Return (x, y) of the center of cell containing provided text 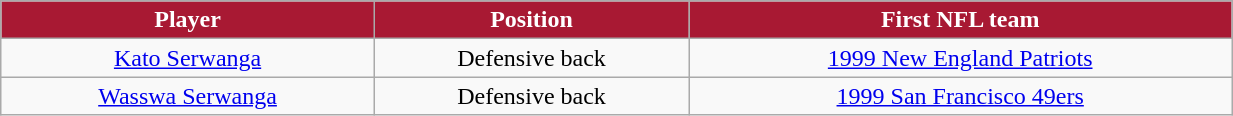
First NFL team (960, 20)
1999 San Francisco 49ers (960, 96)
Position (531, 20)
Wasswa Serwanga (188, 96)
Kato Serwanga (188, 58)
1999 New England Patriots (960, 58)
Player (188, 20)
